Provide the [X, Y] coordinate of the cell's center where the given text is located.  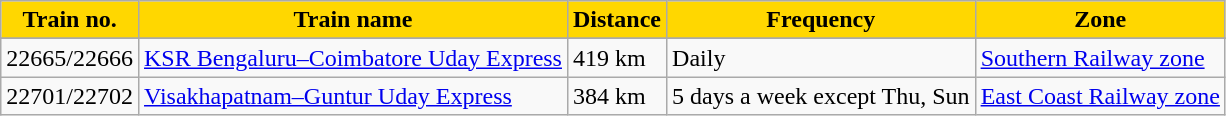
KSR Bengaluru–Coimbatore Uday Express [352, 58]
Train name [352, 20]
419 km [616, 58]
Southern Railway zone [1100, 58]
Train no. [70, 20]
East Coast Railway zone [1100, 96]
5 days a week except Thu, Sun [822, 96]
22701/22702 [70, 96]
Distance [616, 20]
Visakhapatnam–Guntur Uday Express [352, 96]
22665/22666 [70, 58]
Zone [1100, 20]
Frequency [822, 20]
Daily [822, 58]
384 km [616, 96]
